Return the (x, y) coordinate for the center point of the cell that contains the specified text.  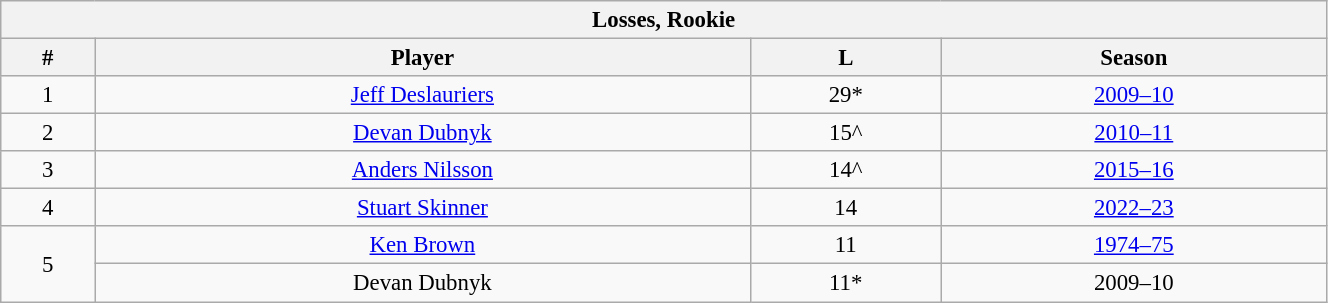
Stuart Skinner (422, 208)
2022–23 (1134, 208)
L (846, 58)
Anders Nilsson (422, 170)
1 (48, 95)
11 (846, 245)
Losses, Rookie (664, 20)
2 (48, 133)
Player (422, 58)
Jeff Deslauriers (422, 95)
14^ (846, 170)
3 (48, 170)
2010–11 (1134, 133)
Season (1134, 58)
# (48, 58)
1974–75 (1134, 245)
14 (846, 208)
15^ (846, 133)
11* (846, 283)
5 (48, 264)
2015–16 (1134, 170)
Ken Brown (422, 245)
4 (48, 208)
29* (846, 95)
